Detect which cell encompasses the target text, then output its (x, y) center coordinate. 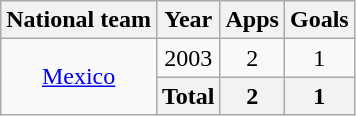
Total (188, 96)
2003 (188, 58)
Apps (252, 20)
Goals (319, 20)
Year (188, 20)
Mexico (79, 77)
National team (79, 20)
